Capture the cell that displays the provided text and extract its [x, y] central coordinate. 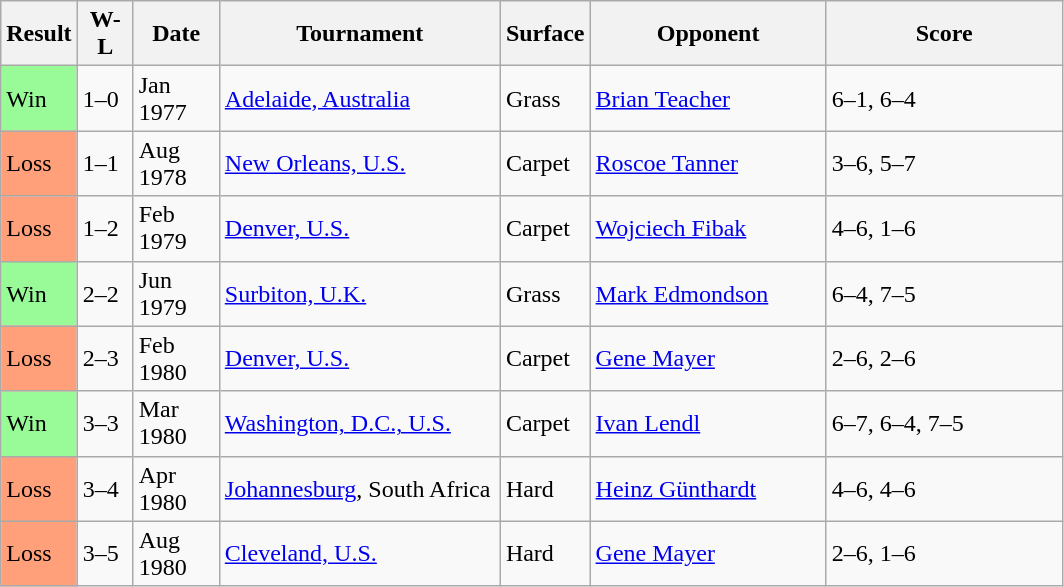
Washington, D.C., U.S. [360, 424]
3–3 [105, 424]
3–5 [105, 554]
Date [176, 34]
W-L [105, 34]
2–6, 2–6 [944, 358]
Ivan Lendl [708, 424]
6–4, 7–5 [944, 294]
Brian Teacher [708, 98]
Surbiton, U.K. [360, 294]
Roscoe Tanner [708, 164]
Jan 1977 [176, 98]
Wojciech Fibak [708, 228]
Adelaide, Australia [360, 98]
Opponent [708, 34]
Aug 1980 [176, 554]
2–2 [105, 294]
1–2 [105, 228]
3–6, 5–7 [944, 164]
2–6, 1–6 [944, 554]
New Orleans, U.S. [360, 164]
Heinz Günthardt [708, 488]
1–0 [105, 98]
Johannesburg, South Africa [360, 488]
Mar 1980 [176, 424]
4–6, 4–6 [944, 488]
Mark Edmondson [708, 294]
3–4 [105, 488]
1–1 [105, 164]
Cleveland, U.S. [360, 554]
Score [944, 34]
Apr 1980 [176, 488]
Aug 1978 [176, 164]
Jun 1979 [176, 294]
Surface [545, 34]
Result [39, 34]
2–3 [105, 358]
Feb 1980 [176, 358]
6–7, 6–4, 7–5 [944, 424]
4–6, 1–6 [944, 228]
Tournament [360, 34]
Feb 1979 [176, 228]
6–1, 6–4 [944, 98]
